Extract the [x, y] coordinate from the center of the cell holding the provided text.  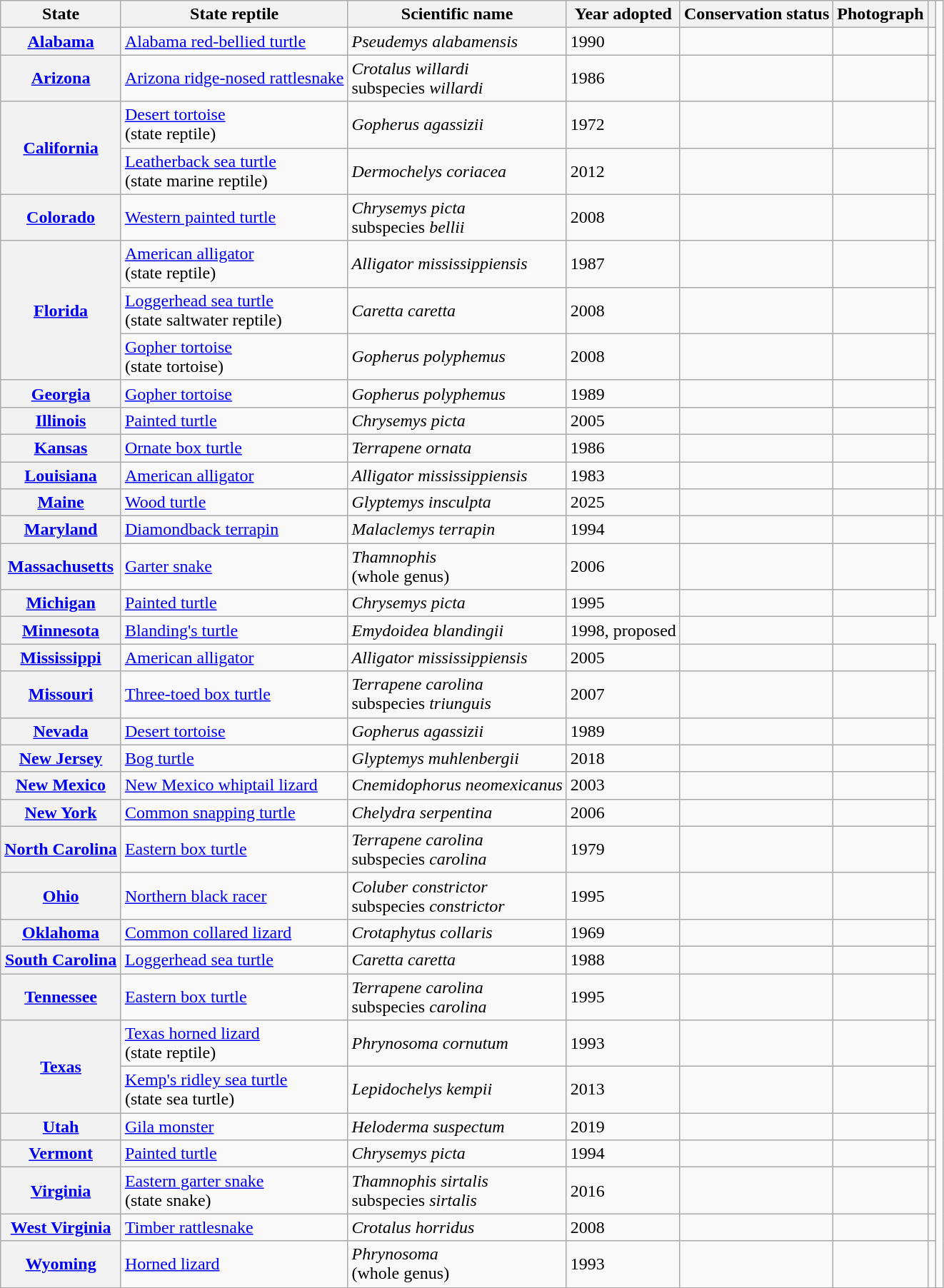
American alligator(state reptile) [234, 264]
Common collared lizard [234, 932]
Phrynosoma(whole genus) [457, 1264]
2007 [623, 694]
Illinois [61, 421]
2016 [623, 1191]
Year adopted [623, 14]
Oklahoma [61, 932]
1990 [623, 41]
Texas [61, 1067]
Gopher tortoise [234, 393]
Maine [61, 503]
Loggerhead sea turtle(state saltwater reptile) [234, 310]
Diamondback terrapin [234, 530]
Common snapping turtle [234, 812]
Chrysemys pictasubspecies bellii [457, 217]
Terrapene carolinasubspecies triunguis [457, 694]
1987 [623, 264]
Minnesota [61, 630]
Crotalus horridus [457, 1227]
Louisiana [61, 475]
Photograph [880, 14]
1988 [623, 960]
California [61, 148]
New York [61, 812]
2012 [623, 171]
1998, proposed [623, 630]
Wyoming [61, 1264]
Michigan [61, 603]
2013 [623, 1090]
Glyptemys muhlenbergii [457, 758]
Tennessee [61, 997]
Texas horned lizard(state reptile) [234, 1044]
Scientific name [457, 14]
Maryland [61, 530]
Three-toed box turtle [234, 694]
1983 [623, 475]
Florida [61, 310]
Kansas [61, 448]
Alabama red-bellied turtle [234, 41]
Arizona [61, 79]
Dermochelys coriacea [457, 171]
Malaclemys terrapin [457, 530]
New Mexico whiptail lizard [234, 785]
Crotalus willardisubspecies willardi [457, 79]
North Carolina [61, 850]
1969 [623, 932]
Massachusetts [61, 567]
Crotaphytus collaris [457, 932]
Emydoidea blandingii [457, 630]
South Carolina [61, 960]
Vermont [61, 1154]
Nevada [61, 731]
Desert tortoise [234, 731]
Gopher tortoise(state tortoise) [234, 357]
State [61, 14]
Phrynosoma cornutum [457, 1044]
Conservation status [756, 14]
Virginia [61, 1191]
Lepidochelys kempii [457, 1090]
West Virginia [61, 1227]
Blanding's turtle [234, 630]
2018 [623, 758]
Glyptemys insculpta [457, 503]
Utah [61, 1127]
Heloderma suspectum [457, 1127]
Arizona ridge-nosed rattlesnake [234, 79]
Terrapene ornata [457, 448]
Thamnophis sirtalissubspecies sirtalis [457, 1191]
Colorado [61, 217]
Pseudemys alabamensis [457, 41]
Mississippi [61, 658]
Cnemidophorus neomexicanus [457, 785]
Eastern garter snake(state snake) [234, 1191]
Ohio [61, 895]
New Jersey [61, 758]
1979 [623, 850]
Leatherback sea turtle(state marine reptile) [234, 171]
2003 [623, 785]
Desert tortoise(state reptile) [234, 124]
Wood turtle [234, 503]
Gila monster [234, 1127]
Coluber constrictorsubspecies constrictor [457, 895]
Chelydra serpentina [457, 812]
Loggerhead sea turtle [234, 960]
New Mexico [61, 785]
Garter snake [234, 567]
1972 [623, 124]
State reptile [234, 14]
Horned lizard [234, 1264]
Timber rattlesnake [234, 1227]
2025 [623, 503]
Western painted turtle [234, 217]
Kemp's ridley sea turtle(state sea turtle) [234, 1090]
2019 [623, 1127]
Bog turtle [234, 758]
Northern black racer [234, 895]
Thamnophis(whole genus) [457, 567]
Missouri [61, 694]
Georgia [61, 393]
Alabama [61, 41]
Ornate box turtle [234, 448]
